Provide the (x, y) coordinate of the cell's center where the given text is located.  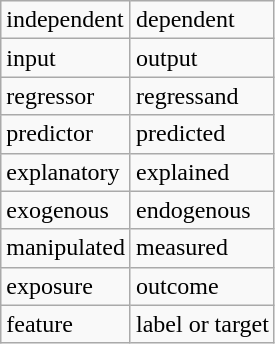
predicted (202, 134)
explained (202, 172)
independent (66, 20)
output (202, 58)
exogenous (66, 210)
predictor (66, 134)
regressand (202, 96)
outcome (202, 286)
endogenous (202, 210)
feature (66, 324)
exposure (66, 286)
label or target (202, 324)
measured (202, 248)
dependent (202, 20)
regressor (66, 96)
input (66, 58)
explanatory (66, 172)
manipulated (66, 248)
